Output the [X, Y] coordinate of the center of the cell containing the given text.  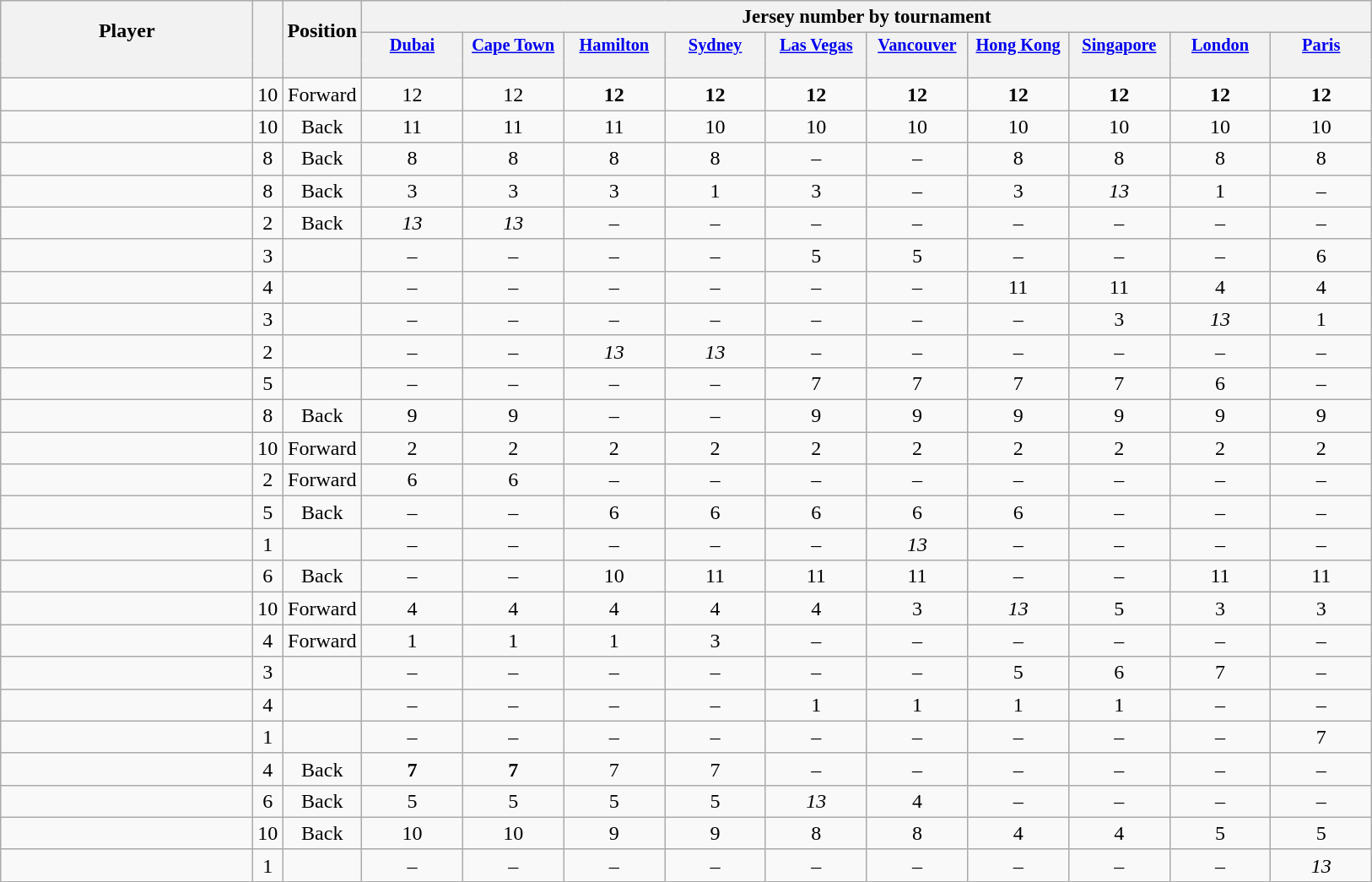
London [1220, 46]
Position [322, 30]
Paris [1321, 46]
Singapore [1119, 46]
Sydney [716, 46]
Vancouver [917, 46]
Dubai [413, 46]
Cape Town [513, 46]
Hong Kong [1018, 46]
Jersey number by tournament [867, 17]
Hamilton [614, 46]
Las Vegas [816, 46]
Player [127, 30]
